Extract the [X, Y] coordinate from the center of the cell holding the provided text.  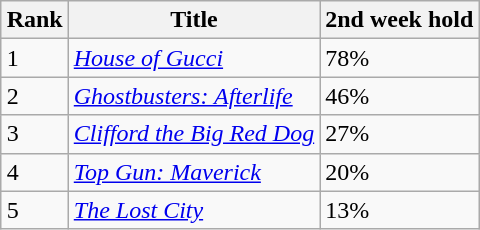
Top Gun: Maverick [194, 172]
Ghostbusters: Afterlife [194, 96]
5 [34, 210]
13% [400, 210]
20% [400, 172]
46% [400, 96]
The Lost City [194, 210]
Title [194, 20]
House of Gucci [194, 58]
4 [34, 172]
2 [34, 96]
Clifford the Big Red Dog [194, 134]
Rank [34, 20]
27% [400, 134]
1 [34, 58]
78% [400, 58]
3 [34, 134]
2nd week hold [400, 20]
